Provide the [X, Y] coordinate of the cell's center where the given text is located.  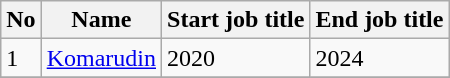
2024 [380, 58]
Komarudin [101, 58]
Start job title [236, 20]
End job title [380, 20]
Name [101, 20]
2020 [236, 58]
No [21, 20]
1 [21, 58]
